Search for the cell housing the specified text and yield its (x, y) center coordinate. 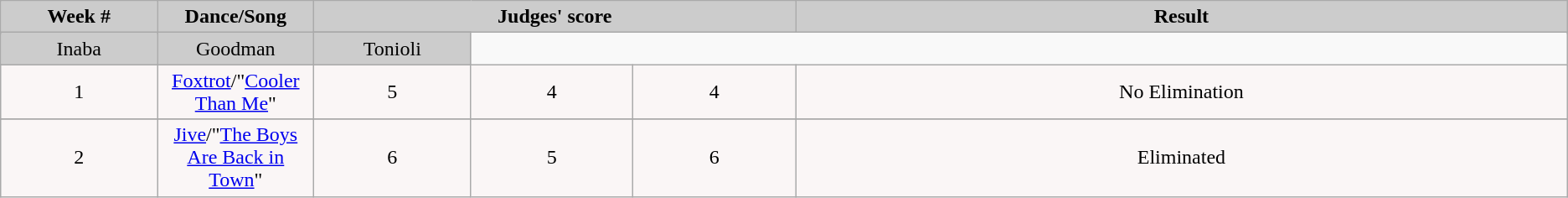
1 (79, 92)
Eliminated (1182, 158)
Week # (79, 17)
Judges' score (554, 17)
Inaba (79, 49)
2 (79, 158)
No Elimination (1182, 92)
Tonioli (392, 49)
Goodman (236, 49)
Jive/"The Boys Are Back in Town" (236, 158)
Foxtrot/"Cooler Than Me" (236, 92)
Dance/Song (236, 17)
Result (1182, 17)
